Extract the (x, y) coordinate from the center of the cell holding the provided text.  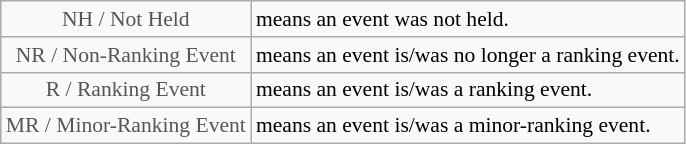
NR / Non-Ranking Event (126, 55)
means an event is/was no longer a ranking event. (468, 55)
means an event is/was a minor-ranking event. (468, 126)
means an event was not held. (468, 19)
R / Ranking Event (126, 90)
means an event is/was a ranking event. (468, 90)
MR / Minor-Ranking Event (126, 126)
NH / Not Held (126, 19)
